For the text-containing cell, return its midpoint in (X, Y) coordinate format. 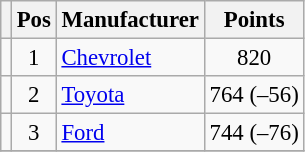
Pos (34, 20)
Manufacturer (130, 20)
764 (–56) (254, 95)
Ford (130, 133)
820 (254, 58)
1 (34, 58)
Chevrolet (130, 58)
744 (–76) (254, 133)
2 (34, 95)
Toyota (130, 95)
3 (34, 133)
Points (254, 20)
